From the cell containing the given text, extract its center point as (x, y) coordinate. 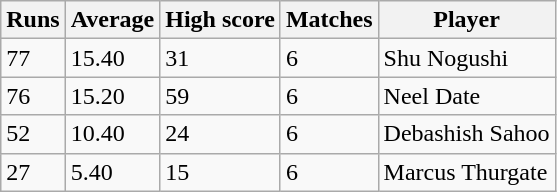
Average (112, 20)
Marcus Thurgate (466, 172)
27 (33, 172)
15 (220, 172)
Matches (329, 20)
High score (220, 20)
5.40 (112, 172)
52 (33, 134)
Runs (33, 20)
77 (33, 58)
15.20 (112, 96)
24 (220, 134)
59 (220, 96)
10.40 (112, 134)
15.40 (112, 58)
76 (33, 96)
Neel Date (466, 96)
31 (220, 58)
Player (466, 20)
Debashish Sahoo (466, 134)
Shu Nogushi (466, 58)
